Identify which cell holds the provided text, then report its [X, Y] central coordinate. 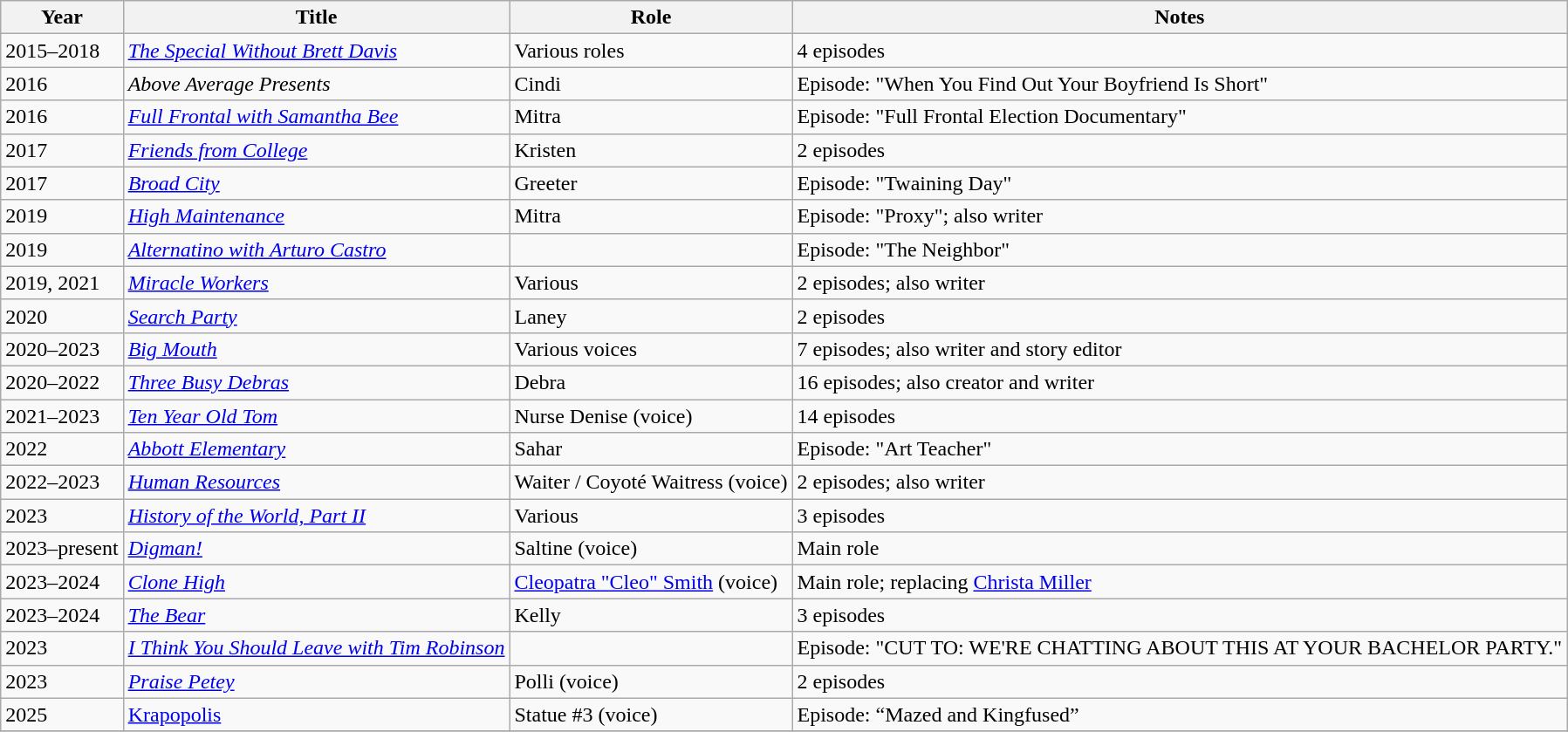
Full Frontal with Samantha Bee [316, 117]
Episode: "The Neighbor" [1180, 250]
Episode: "Twaining Day" [1180, 183]
Sahar [651, 449]
Greeter [651, 183]
The Special Without Brett Davis [316, 51]
Title [316, 17]
Various voices [651, 349]
Kelly [651, 615]
High Maintenance [316, 216]
Waiter / Coyoté Waitress (voice) [651, 482]
Laney [651, 316]
Saltine (voice) [651, 549]
7 episodes; also writer and story editor [1180, 349]
Digman! [316, 549]
2021–2023 [62, 416]
History of the World, Part II [316, 516]
Notes [1180, 17]
Year [62, 17]
Various roles [651, 51]
Debra [651, 382]
Role [651, 17]
Praise Petey [316, 681]
Episode: “Mazed and Kingfused” [1180, 715]
I Think You Should Leave with Tim Robinson [316, 648]
Statue #3 (voice) [651, 715]
Clone High [316, 582]
2022 [62, 449]
Alternatino with Arturo Castro [316, 250]
Broad City [316, 183]
Big Mouth [316, 349]
Episode: "Art Teacher" [1180, 449]
Main role [1180, 549]
Abbott Elementary [316, 449]
2023–present [62, 549]
Episode: "Proxy"; also writer [1180, 216]
Main role; replacing Christa Miller [1180, 582]
2020–2023 [62, 349]
2022–2023 [62, 482]
2025 [62, 715]
2020–2022 [62, 382]
Episode: "When You Find Out Your Boyfriend Is Short" [1180, 84]
Kristen [651, 150]
14 episodes [1180, 416]
Ten Year Old Tom [316, 416]
Miracle Workers [316, 283]
The Bear [316, 615]
Search Party [316, 316]
Human Resources [316, 482]
Cindi [651, 84]
Krapopolis [316, 715]
Episode: "CUT TO: WE'RE CHATTING ABOUT THIS AT YOUR BACHELOR PARTY." [1180, 648]
Cleopatra "Cleo" Smith (voice) [651, 582]
2019, 2021 [62, 283]
2015–2018 [62, 51]
Polli (voice) [651, 681]
4 episodes [1180, 51]
2020 [62, 316]
Episode: "Full Frontal Election Documentary" [1180, 117]
16 episodes; also creator and writer [1180, 382]
Three Busy Debras [316, 382]
Nurse Denise (voice) [651, 416]
Friends from College [316, 150]
Above Average Presents [316, 84]
